Return [X, Y] of the center of cell containing provided text 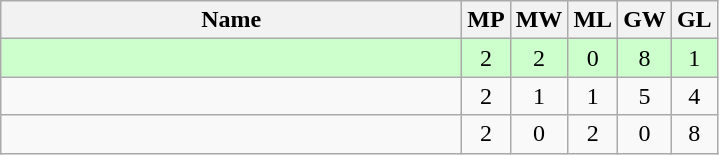
GL [694, 20]
Name [232, 20]
ML [593, 20]
MP [486, 20]
MW [539, 20]
5 [645, 96]
GW [645, 20]
4 [694, 96]
